Search for the cell housing the specified text and yield its (x, y) center coordinate. 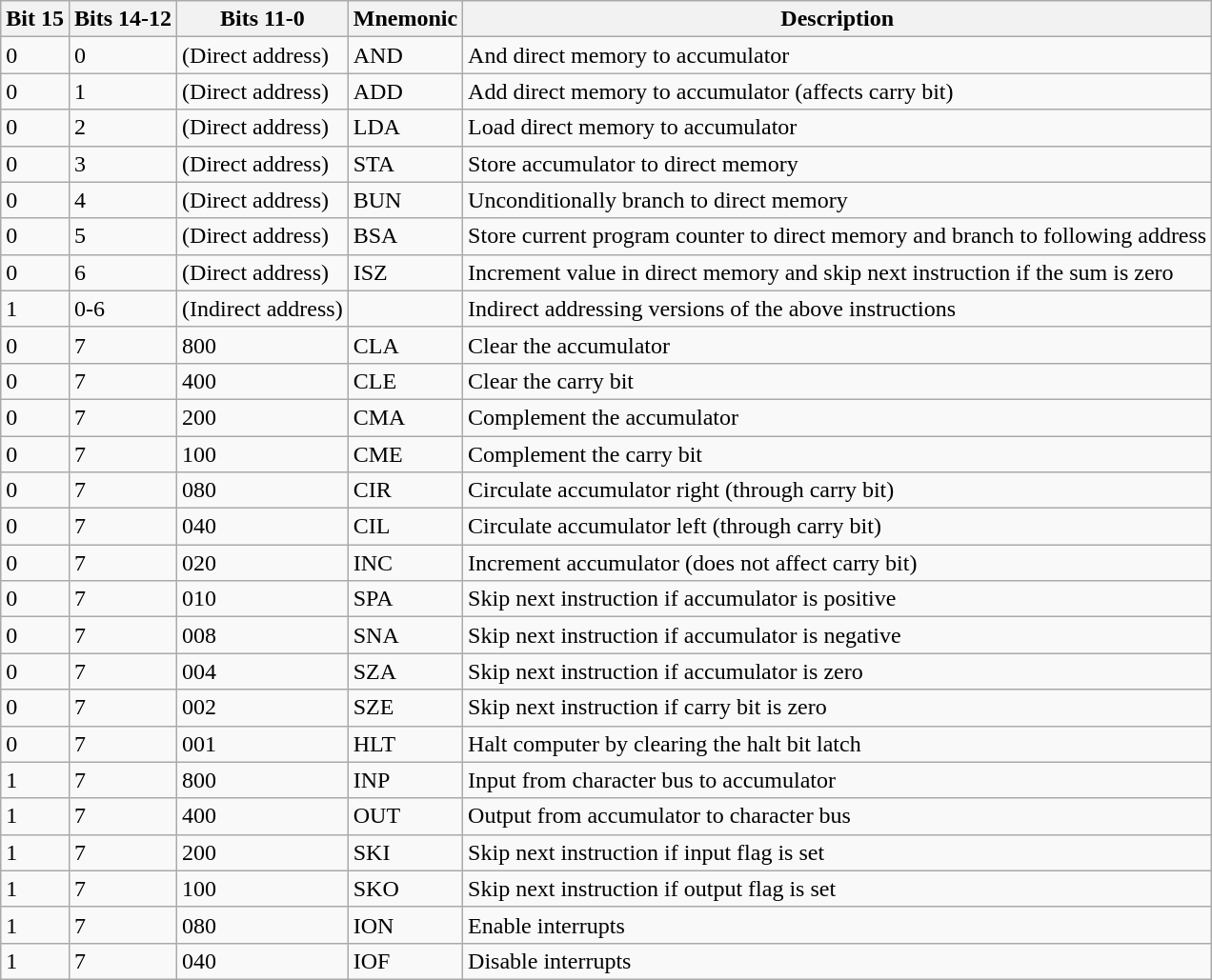
SZE (405, 708)
CLA (405, 345)
Skip next instruction if accumulator is negative (838, 635)
Add direct memory to accumulator (affects carry bit) (838, 91)
Circulate accumulator right (through carry bit) (838, 490)
BUN (405, 200)
010 (263, 599)
Complement the accumulator (838, 417)
020 (263, 563)
Bits 11-0 (263, 19)
ISZ (405, 272)
008 (263, 635)
Load direct memory to accumulator (838, 128)
Bits 14-12 (122, 19)
Skip next instruction if accumulator is positive (838, 599)
Skip next instruction if carry bit is zero (838, 708)
CIL (405, 527)
Store accumulator to direct memory (838, 164)
SKI (405, 852)
LDA (405, 128)
0-6 (122, 309)
Increment value in direct memory and skip next instruction if the sum is zero (838, 272)
Skip next instruction if output flag is set (838, 889)
IOF (405, 961)
SZA (405, 671)
001 (263, 744)
CMA (405, 417)
ADD (405, 91)
Bit 15 (35, 19)
AND (405, 55)
HLT (405, 744)
And direct memory to accumulator (838, 55)
SKO (405, 889)
Disable interrupts (838, 961)
Enable interrupts (838, 925)
(Indirect address) (263, 309)
ION (405, 925)
002 (263, 708)
004 (263, 671)
SNA (405, 635)
Unconditionally branch to direct memory (838, 200)
Halt computer by clearing the halt bit latch (838, 744)
Description (838, 19)
STA (405, 164)
5 (122, 236)
OUT (405, 816)
INP (405, 780)
Circulate accumulator left (through carry bit) (838, 527)
Skip next instruction if input flag is set (838, 852)
BSA (405, 236)
Store current program counter to direct memory and branch to following address (838, 236)
Clear the carry bit (838, 381)
4 (122, 200)
Skip next instruction if accumulator is zero (838, 671)
6 (122, 272)
Indirect addressing versions of the above instructions (838, 309)
Clear the accumulator (838, 345)
Output from accumulator to character bus (838, 816)
CME (405, 454)
CIR (405, 490)
2 (122, 128)
CLE (405, 381)
3 (122, 164)
Increment accumulator (does not affect carry bit) (838, 563)
Input from character bus to accumulator (838, 780)
Complement the carry bit (838, 454)
SPA (405, 599)
Mnemonic (405, 19)
INC (405, 563)
